From the cell containing the given text, extract its center point as (x, y) coordinate. 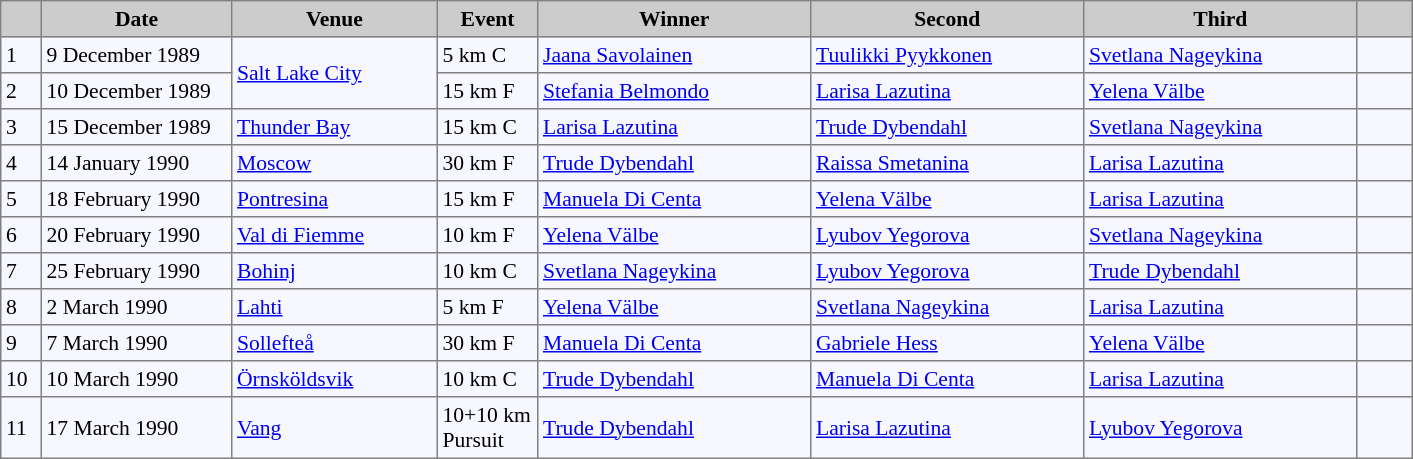
Salt Lake City (335, 73)
5 (21, 199)
Event (487, 19)
7 March 1990 (136, 343)
10+10 km Pursuit (487, 428)
6 (21, 235)
Winner (674, 19)
3 (21, 127)
Gabriele Hess (948, 343)
Moscow (335, 163)
Örnsköldsvik (335, 379)
Second (948, 19)
Raissa Smetanina (948, 163)
10 March 1990 (136, 379)
Vang (335, 428)
10 (21, 379)
10 December 1989 (136, 91)
10 km F (487, 235)
Venue (335, 19)
15 km C (487, 127)
7 (21, 271)
Stefania Belmondo (674, 91)
Val di Fiemme (335, 235)
8 (21, 307)
Sollefteå (335, 343)
4 (21, 163)
9 (21, 343)
1 (21, 55)
Pontresina (335, 199)
Tuulikki Pyykkonen (948, 55)
Date (136, 19)
20 February 1990 (136, 235)
Third (1220, 19)
5 km C (487, 55)
Lahti (335, 307)
18 February 1990 (136, 199)
9 December 1989 (136, 55)
Bohinj (335, 271)
2 (21, 91)
15 December 1989 (136, 127)
Jaana Savolainen (674, 55)
Thunder Bay (335, 127)
11 (21, 428)
17 March 1990 (136, 428)
2 March 1990 (136, 307)
5 km F (487, 307)
25 February 1990 (136, 271)
14 January 1990 (136, 163)
